Return (x, y) of the center of cell containing provided text 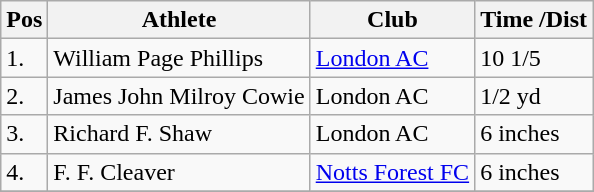
2. (24, 96)
Athlete (179, 20)
10 1/5 (534, 58)
James John Milroy Cowie (179, 96)
F. F. Cleaver (179, 172)
4. (24, 172)
3. (24, 134)
Pos (24, 20)
1/2 yd (534, 96)
Club (392, 20)
Notts Forest FC (392, 172)
Time /Dist (534, 20)
1. (24, 58)
Richard F. Shaw (179, 134)
William Page Phillips (179, 58)
